Identify which cell holds the provided text, then report its (X, Y) central coordinate. 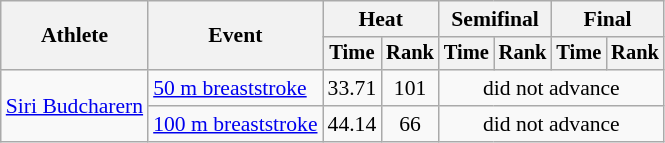
Athlete (74, 36)
Semifinal (495, 19)
50 m breaststroke (235, 88)
Event (235, 36)
Final (607, 19)
66 (410, 124)
101 (410, 88)
44.14 (352, 124)
Heat (381, 19)
33.71 (352, 88)
100 m breaststroke (235, 124)
Siri Budcharern (74, 106)
